Scan for the cell matching the given text and deliver its [X, Y] coordinate at center. 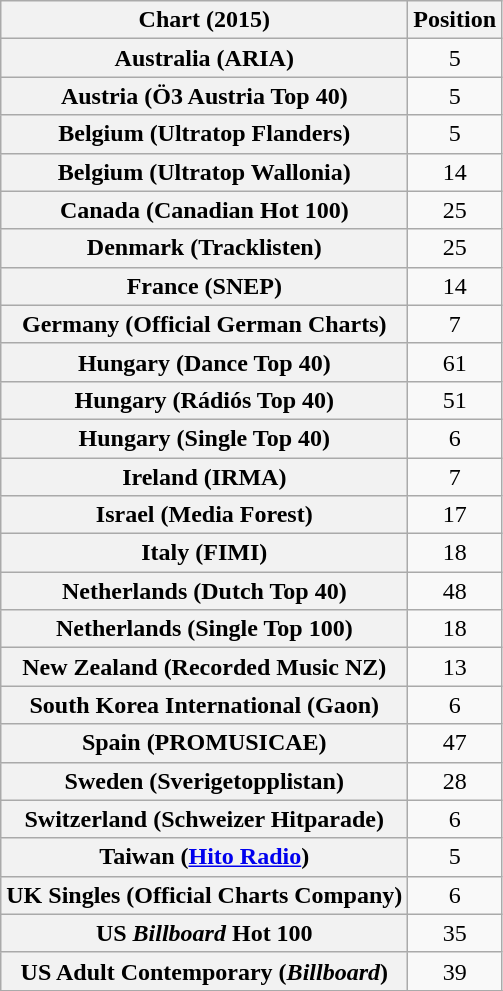
South Korea International (Gaon) [204, 705]
51 [455, 400]
Germany (Official German Charts) [204, 324]
Australia (ARIA) [204, 58]
Netherlands (Single Top 100) [204, 629]
US Billboard Hot 100 [204, 933]
Chart (2015) [204, 20]
47 [455, 743]
New Zealand (Recorded Music NZ) [204, 667]
Spain (PROMUSICAE) [204, 743]
Sweden (Sverigetopplistan) [204, 781]
France (SNEP) [204, 286]
Netherlands (Dutch Top 40) [204, 591]
Austria (Ö3 Austria Top 40) [204, 96]
Belgium (Ultratop Wallonia) [204, 172]
Hungary (Dance Top 40) [204, 362]
Hungary (Single Top 40) [204, 438]
UK Singles (Official Charts Company) [204, 895]
Position [455, 20]
Hungary (Rádiós Top 40) [204, 400]
Canada (Canadian Hot 100) [204, 210]
US Adult Contemporary (Billboard) [204, 971]
Denmark (Tracklisten) [204, 248]
13 [455, 667]
Belgium (Ultratop Flanders) [204, 134]
17 [455, 515]
Taiwan (Hito Radio) [204, 857]
61 [455, 362]
Italy (FIMI) [204, 553]
28 [455, 781]
35 [455, 933]
Switzerland (Schweizer Hitparade) [204, 819]
Israel (Media Forest) [204, 515]
39 [455, 971]
48 [455, 591]
Ireland (IRMA) [204, 477]
